Pinpoint the cell where the given text exists, returning its [X, Y] midpoint coordinate. 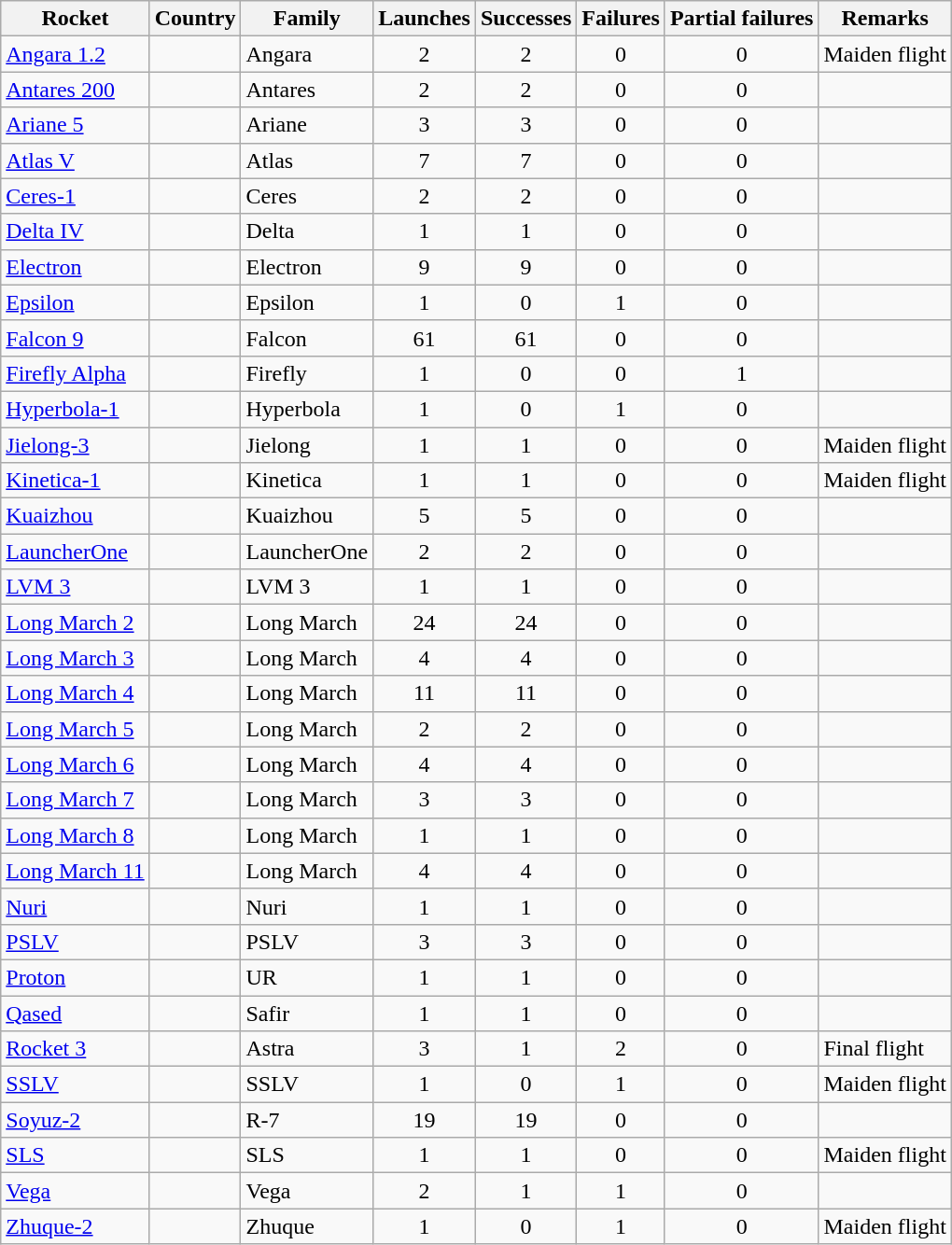
Falcon 9 [75, 338]
Rocket [75, 19]
Long March 5 [75, 729]
Soyuz-2 [75, 1120]
Firefly [307, 373]
Partial failures [741, 19]
Hyperbola-1 [75, 409]
Country [195, 19]
Proton [75, 977]
Jielong [307, 445]
Kinetica-1 [75, 481]
R-7 [307, 1120]
Angara 1.2 [75, 54]
Long March 4 [75, 693]
Falcon [307, 338]
Rocket 3 [75, 1049]
Successes [525, 19]
Angara [307, 54]
Delta IV [75, 231]
UR [307, 977]
Ceres-1 [75, 196]
Long March 7 [75, 800]
Zhuque [307, 1226]
Family [307, 19]
Antares [307, 90]
Launches [425, 19]
Delta [307, 231]
Ariane [307, 125]
Remarks [885, 19]
Long March 3 [75, 658]
Atlas V [75, 161]
Failures [622, 19]
Long March 2 [75, 622]
Qased [75, 1013]
Long March 6 [75, 764]
Long March 11 [75, 871]
Antares 200 [75, 90]
Astra [307, 1049]
Atlas [307, 161]
Safir [307, 1013]
Firefly Alpha [75, 373]
Kinetica [307, 481]
Hyperbola [307, 409]
Zhuque-2 [75, 1226]
Ceres [307, 196]
Final flight [885, 1049]
Jielong-3 [75, 445]
Ariane 5 [75, 125]
Long March 8 [75, 835]
